From the cell containing the given text, extract its center point as (X, Y) coordinate. 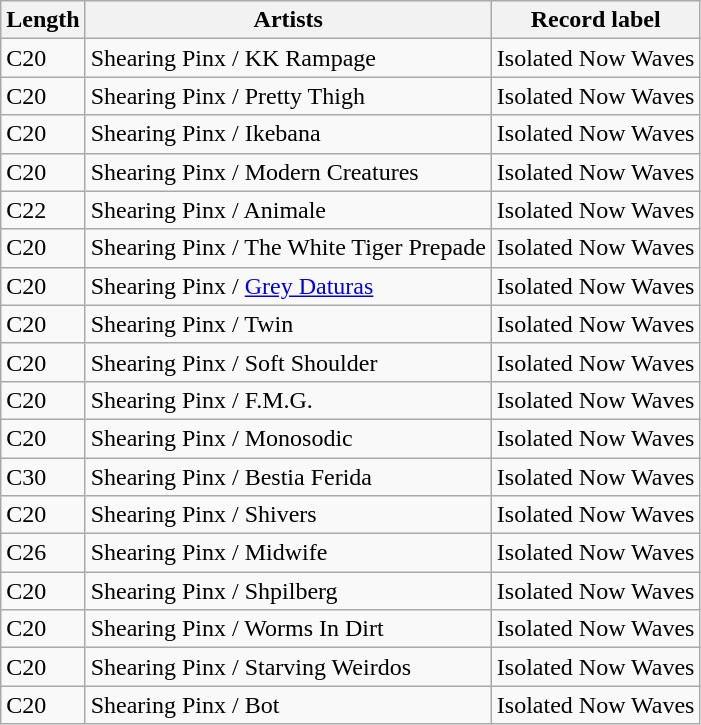
Shearing Pinx / Shivers (288, 515)
Shearing Pinx / Worms In Dirt (288, 629)
Shearing Pinx / Grey Daturas (288, 286)
Shearing Pinx / Ikebana (288, 134)
Shearing Pinx / Midwife (288, 553)
Shearing Pinx / Bestia Ferida (288, 477)
Shearing Pinx / Twin (288, 324)
Record label (596, 20)
Shearing Pinx / Starving Weirdos (288, 667)
Shearing Pinx / The White Tiger Prepade (288, 248)
C26 (43, 553)
Shearing Pinx / Pretty Thigh (288, 96)
C30 (43, 477)
Artists (288, 20)
Shearing Pinx / Monosodic (288, 438)
Shearing Pinx / Soft Shoulder (288, 362)
Shearing Pinx / Bot (288, 705)
Shearing Pinx / Modern Creatures (288, 172)
Shearing Pinx / Shpilberg (288, 591)
C22 (43, 210)
Shearing Pinx / F.M.G. (288, 400)
Length (43, 20)
Shearing Pinx / Animale (288, 210)
Shearing Pinx / KK Rampage (288, 58)
